Return the [x, y] coordinate for the center point of the cell that contains the specified text.  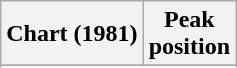
Peakposition [189, 34]
Chart (1981) [72, 34]
